Capture the cell that displays the provided text and extract its [X, Y] central coordinate. 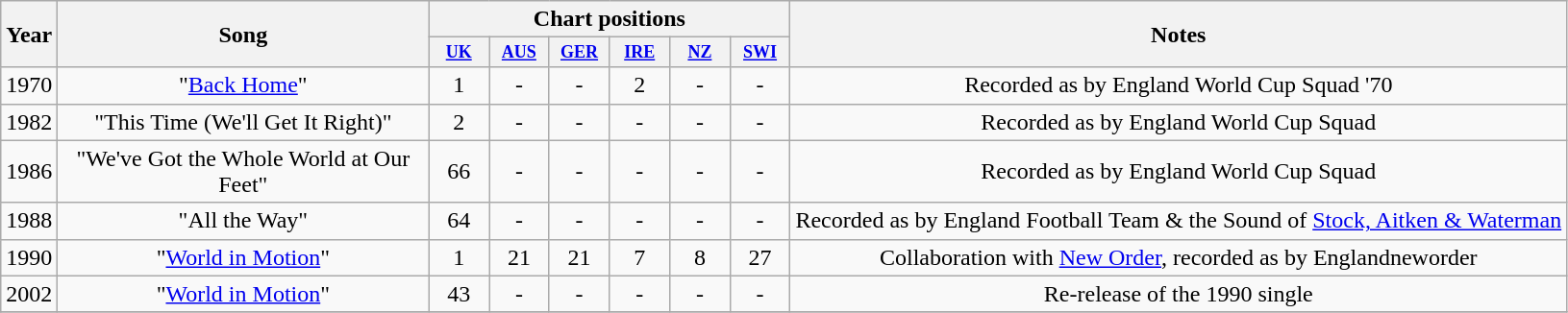
27 [759, 257]
2002 [29, 294]
64 [460, 221]
66 [460, 171]
Recorded as by England World Cup Squad '70 [1179, 85]
UK [460, 52]
Recorded as by England Football Team & the Sound of Stock, Aitken & Waterman [1179, 221]
IRE [640, 52]
GER [579, 52]
8 [700, 257]
Chart positions [610, 19]
"We've Got the Whole World at Our Feet" [243, 171]
1990 [29, 257]
1986 [29, 171]
1988 [29, 221]
Notes [1179, 35]
43 [460, 294]
Collaboration with New Order, recorded as by Englandneworder [1179, 257]
AUS [519, 52]
7 [640, 257]
"All the Way" [243, 221]
Year [29, 35]
1970 [29, 85]
NZ [700, 52]
"This Time (We'll Get It Right)" [243, 122]
1982 [29, 122]
Re-release of the 1990 single [1179, 294]
SWI [759, 52]
"Back Home" [243, 85]
Song [243, 35]
